Determine the [x, y] coordinate at the center of the cell enclosing the given text.  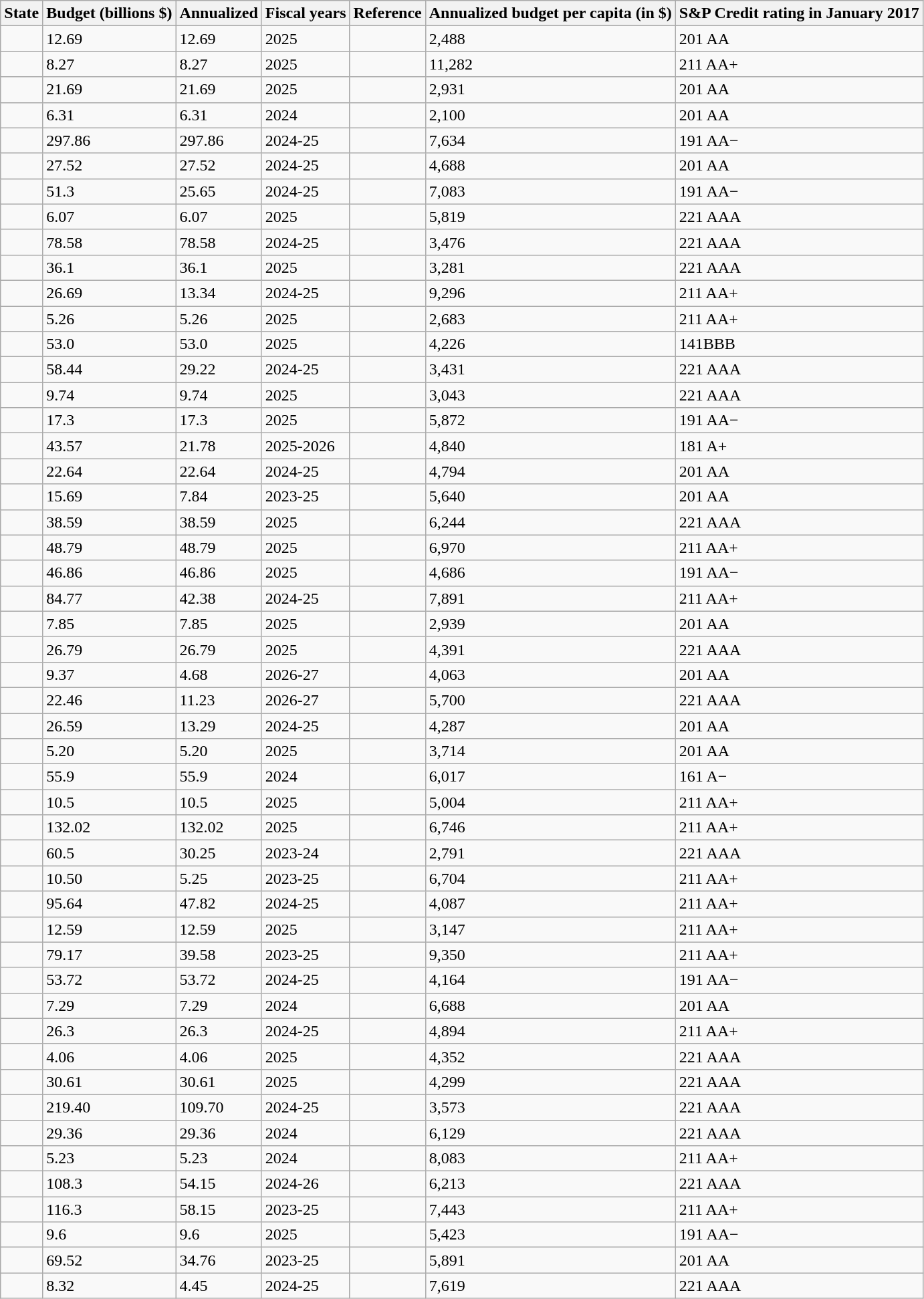
9,350 [550, 955]
7,634 [550, 140]
7,891 [550, 598]
3,281 [550, 267]
54.15 [219, 1184]
3,147 [550, 929]
10.50 [110, 878]
5.25 [219, 878]
2,100 [550, 115]
2,683 [550, 319]
6,688 [550, 1006]
7,083 [550, 191]
Annualized [219, 13]
22.46 [110, 700]
11,282 [550, 64]
4,894 [550, 1031]
29.22 [219, 370]
34.76 [219, 1260]
47.82 [219, 904]
2,791 [550, 853]
4,287 [550, 725]
11.23 [219, 700]
60.5 [110, 853]
109.70 [219, 1107]
13.34 [219, 293]
4.68 [219, 675]
7,443 [550, 1209]
Fiscal years [306, 13]
141BBB [799, 344]
6,244 [550, 522]
43.57 [110, 446]
15.69 [110, 497]
2024-26 [306, 1184]
9,296 [550, 293]
84.77 [110, 598]
2,939 [550, 624]
69.52 [110, 1260]
3,476 [550, 242]
Annualized budget per capita (in $) [550, 13]
3,714 [550, 751]
4,686 [550, 573]
4.45 [219, 1286]
5,640 [550, 497]
4,299 [550, 1082]
25.65 [219, 191]
Budget (billions $) [110, 13]
5,872 [550, 421]
6,213 [550, 1184]
6,704 [550, 878]
4,226 [550, 344]
5,004 [550, 802]
5,700 [550, 700]
21.78 [219, 446]
4,840 [550, 446]
4,087 [550, 904]
58.44 [110, 370]
2023-24 [306, 853]
4,391 [550, 649]
39.58 [219, 955]
30.25 [219, 853]
4,794 [550, 471]
116.3 [110, 1209]
58.15 [219, 1209]
108.3 [110, 1184]
4,164 [550, 980]
7,619 [550, 1286]
2025-2026 [306, 446]
26.69 [110, 293]
4,352 [550, 1056]
161 A− [799, 777]
S&P Credit rating in January 2017 [799, 13]
2,488 [550, 39]
6,970 [550, 548]
5,891 [550, 1260]
7.84 [219, 497]
5,423 [550, 1235]
181 A+ [799, 446]
42.38 [219, 598]
3,573 [550, 1107]
5,819 [550, 217]
8.32 [110, 1286]
State [21, 13]
8,083 [550, 1159]
4,688 [550, 166]
95.64 [110, 904]
219.40 [110, 1107]
51.3 [110, 191]
6,746 [550, 828]
2,931 [550, 90]
4,063 [550, 675]
13.29 [219, 725]
26.59 [110, 725]
6,129 [550, 1133]
Reference [388, 13]
79.17 [110, 955]
3,043 [550, 395]
6,017 [550, 777]
3,431 [550, 370]
9.37 [110, 675]
